For the text-containing cell, return its midpoint in (X, Y) coordinate format. 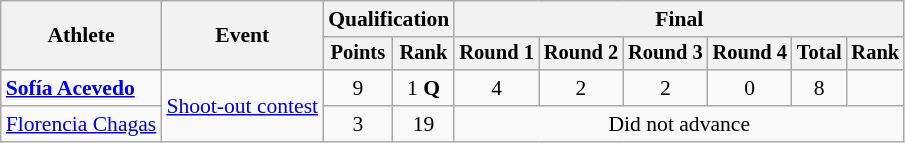
Shoot-out contest (242, 106)
Did not advance (679, 124)
Round 2 (581, 54)
Round 4 (750, 54)
Sofía Acevedo (82, 88)
Points (358, 54)
3 (358, 124)
Round 3 (665, 54)
19 (423, 124)
Round 1 (496, 54)
Florencia Chagas (82, 124)
Athlete (82, 36)
Qualification (388, 19)
0 (750, 88)
1 Q (423, 88)
Total (820, 54)
Event (242, 36)
Final (679, 19)
4 (496, 88)
8 (820, 88)
9 (358, 88)
